Detect which cell encompasses the target text, then output its (X, Y) center coordinate. 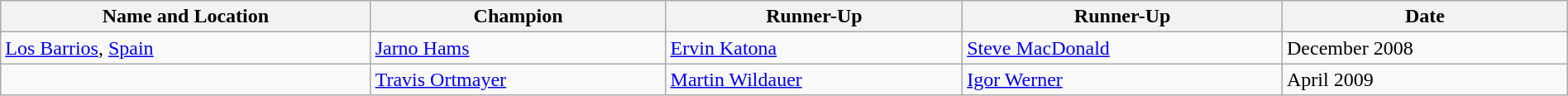
Martin Wildauer (814, 79)
Steve MacDonald (1123, 48)
Igor Werner (1123, 79)
Champion (518, 17)
April 2009 (1426, 79)
Travis Ortmayer (518, 79)
December 2008 (1426, 48)
Date (1426, 17)
Jarno Hams (518, 48)
Los Barrios, Spain (185, 48)
Ervin Katona (814, 48)
Name and Location (185, 17)
